For the text-containing cell, return its midpoint in (x, y) coordinate format. 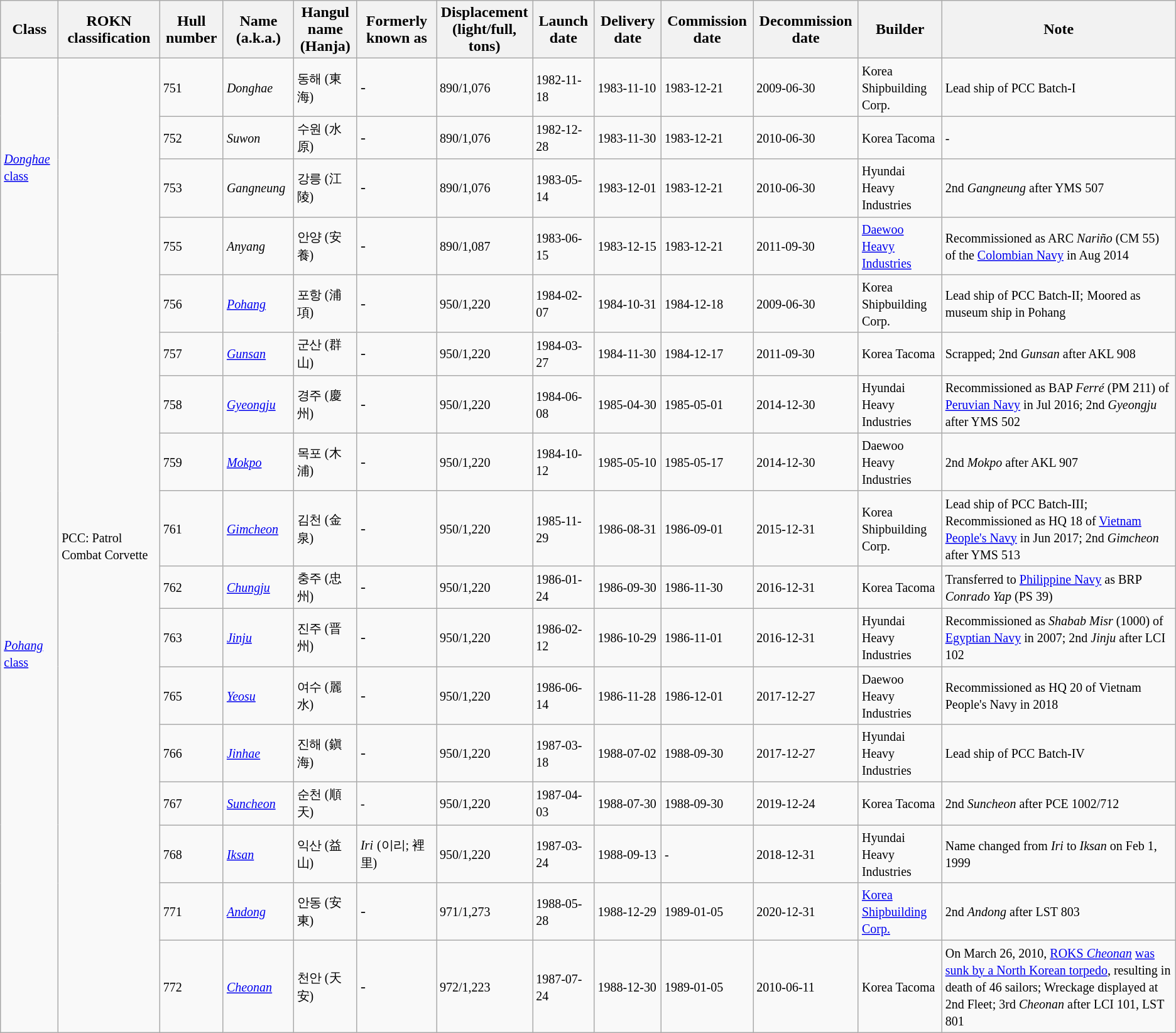
1988-12-29 (628, 912)
2018-12-31 (806, 854)
1984-12-18 (707, 303)
군산 (群山) (325, 354)
1984-06-08 (563, 404)
Scrapped; 2nd Gunsan after AKL 908 (1059, 354)
충주 (忠州) (325, 587)
Recommissioned as ARC Nariño (CM 55) of the Colombian Navy in Aug 2014 (1059, 246)
Gyeongju (258, 404)
Delivery date (628, 30)
1982-12-28 (563, 138)
목포 (木浦) (325, 462)
강릉 (江陵) (325, 188)
766 (191, 753)
1984-10-31 (628, 303)
Recommissioned as BAP Ferré (PM 211) of Peruvian Navy in Jul 2016; 2nd Gyeongju after YMS 502 (1059, 404)
2nd Andong after LST 803 (1059, 912)
1985-11-29 (563, 528)
1985-05-10 (628, 462)
756 (191, 303)
Launch date (563, 30)
Gimcheon (258, 528)
1983-11-10 (628, 87)
Gangneung (258, 188)
1985-04-30 (628, 404)
1988-07-30 (628, 804)
경주 (慶州) (325, 404)
1984-10-12 (563, 462)
1988-05-28 (563, 912)
1988-12-30 (628, 987)
Donghae class (30, 167)
765 (191, 695)
972/1,223 (484, 987)
안양 (安養) (325, 246)
757 (191, 354)
971/1,273 (484, 912)
Displacement(light/full, tons) (484, 30)
ROKN classification (109, 30)
Lead ship of PCC Batch-III; Recommissioned as HQ 18 of Vietnam People's Navy in Jun 2017; 2nd Gimcheon after YMS 513 (1059, 528)
1982-11-18 (563, 87)
2nd Mokpo after AKL 907 (1059, 462)
순천 (順天) (325, 804)
익산 (益山) (325, 854)
Name changed from Iri to Iksan on Feb 1, 1999 (1059, 854)
Donghae (258, 87)
Recommissioned as HQ 20 of Vietnam People's Navy in 2018 (1059, 695)
1986-09-01 (707, 528)
758 (191, 404)
Hangul name(Hanja) (325, 30)
1986-11-30 (707, 587)
Lead ship of PCC Batch-II; Moored as museum ship in Pohang (1059, 303)
Jinju (258, 637)
1984-02-07 (563, 303)
Hull number (191, 30)
755 (191, 246)
1983-12-15 (628, 246)
Class (30, 30)
2019-12-24 (806, 804)
1986-08-31 (628, 528)
1988-07-02 (628, 753)
2nd Suncheon after PCE 1002/712 (1059, 804)
1986-11-28 (628, 695)
Lead ship of PCC Batch-IV (1059, 753)
동해 (東海) (325, 87)
Yeosu (258, 695)
1986-02-12 (563, 637)
751 (191, 87)
Lead ship of PCC Batch-I (1059, 87)
진주 (晋州) (325, 637)
1984-12-17 (707, 354)
1983-11-30 (628, 138)
Commission date (707, 30)
Formerly known as (396, 30)
1986-11-01 (707, 637)
PCC: Patrol Combat Corvette (109, 545)
2020-12-31 (806, 912)
Iri (이리; 裡里) (396, 854)
진해 (鎭海) (325, 753)
890/1,087 (484, 246)
1986-10-29 (628, 637)
2015-12-31 (806, 528)
Gunsan (258, 354)
1987-03-24 (563, 854)
Cheonan (258, 987)
여수 (麗水) (325, 695)
1983-06-15 (563, 246)
Anyang (258, 246)
Pohang (258, 303)
포항 (浦項) (325, 303)
수원 (水原) (325, 138)
Suncheon (258, 804)
753 (191, 188)
Transferred to Philippine Navy as BRP Conrado Yap (PS 39) (1059, 587)
Jinhae (258, 753)
안동 (安東) (325, 912)
천안 (天安) (325, 987)
Iksan (258, 854)
762 (191, 587)
1985-05-17 (707, 462)
1987-04-03 (563, 804)
1985-05-01 (707, 404)
1983-12-01 (628, 188)
Pohang class (30, 653)
768 (191, 854)
759 (191, 462)
1983-05-14 (563, 188)
Decommission date (806, 30)
767 (191, 804)
1986-01-24 (563, 587)
2nd Gangneung after YMS 507 (1059, 188)
1984-11-30 (628, 354)
771 (191, 912)
761 (191, 528)
Name (a.k.a.) (258, 30)
Chungju (258, 587)
1986-09-30 (628, 587)
Note (1059, 30)
2010-06-11 (806, 987)
763 (191, 637)
Mokpo (258, 462)
김천 (金泉) (325, 528)
752 (191, 138)
772 (191, 987)
1986-12-01 (707, 695)
1986-06-14 (563, 695)
1988-09-13 (628, 854)
Andong (258, 912)
Suwon (258, 138)
1987-07-24 (563, 987)
Builder (900, 30)
1987-03-18 (563, 753)
Recommissioned as Shabab Misr (1000) of Egyptian Navy in 2007; 2nd Jinju after LCI 102 (1059, 637)
1984-03-27 (563, 354)
